Locate the cell with the specified text and output its [X, Y] center coordinate. 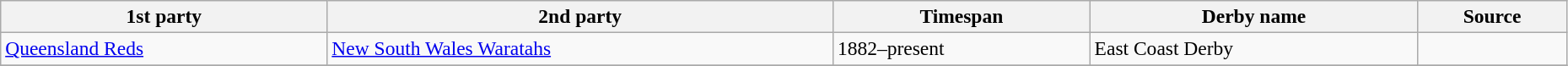
New South Wales Waratahs [580, 48]
Derby name [1253, 16]
1st party [164, 16]
Timespan [962, 16]
Source [1493, 16]
1882–present [962, 48]
Queensland Reds [164, 48]
East Coast Derby [1253, 48]
2nd party [580, 16]
